Determine the [X, Y] coordinate at the center of the cell enclosing the given text.  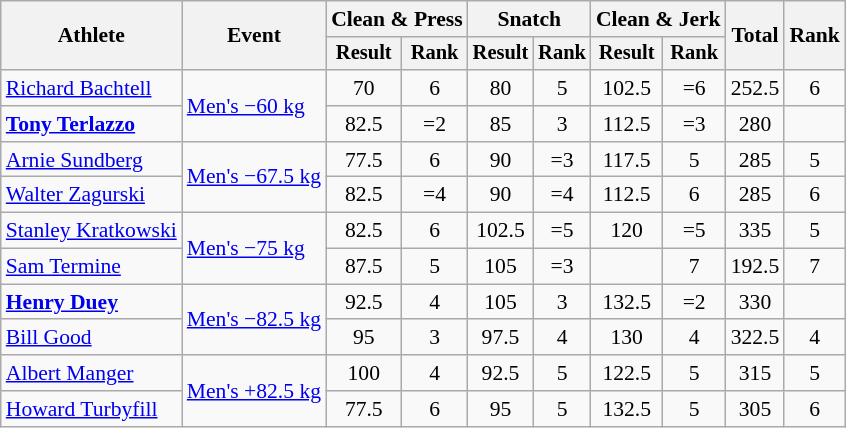
192.5 [756, 267]
305 [756, 409]
Bill Good [92, 338]
Richard Bachtell [92, 88]
Howard Turbyfill [92, 409]
Henry Duey [92, 302]
=6 [694, 88]
Men's −75 kg [254, 248]
280 [756, 124]
120 [627, 231]
Arnie Sundberg [92, 160]
97.5 [501, 338]
330 [756, 302]
Men's −67.5 kg [254, 178]
Total [756, 36]
Event [254, 36]
Sam Termine [92, 267]
322.5 [756, 338]
80 [501, 88]
Stanley Kratkowski [92, 231]
335 [756, 231]
100 [364, 373]
315 [756, 373]
122.5 [627, 373]
Walter Zagurski [92, 195]
Men's −82.5 kg [254, 320]
85 [501, 124]
117.5 [627, 160]
Athlete [92, 36]
Men's +82.5 kg [254, 390]
130 [627, 338]
87.5 [364, 267]
Snatch [530, 19]
70 [364, 88]
Clean & Jerk [658, 19]
Albert Manger [92, 373]
Tony Terlazzo [92, 124]
Clean & Press [397, 19]
Men's −60 kg [254, 106]
252.5 [756, 88]
